Detect which cell encompasses the target text, then output its [x, y] center coordinate. 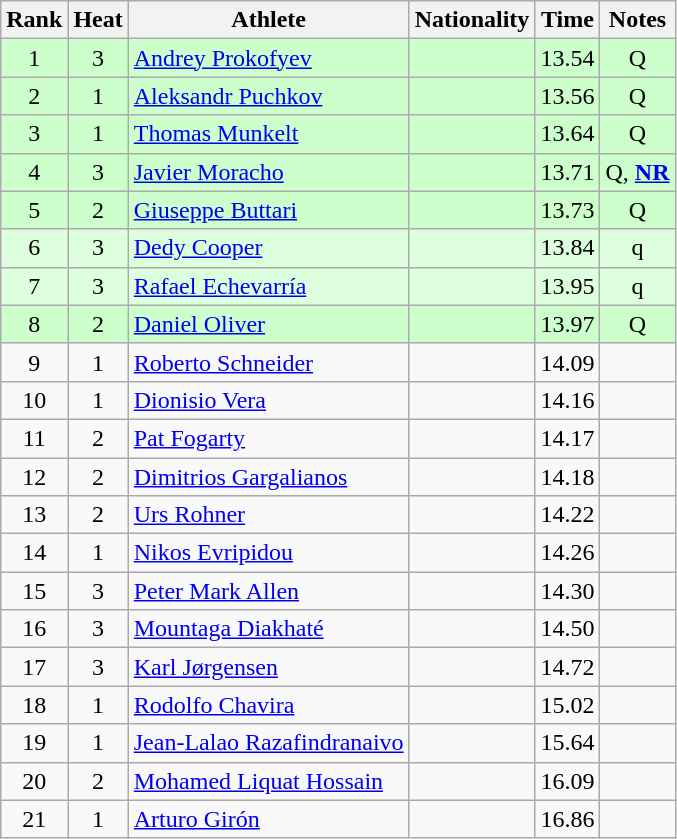
16.86 [568, 819]
8 [34, 324]
14 [34, 553]
Nationality [472, 20]
14.72 [568, 667]
14.30 [568, 591]
16.09 [568, 781]
15 [34, 591]
13.95 [568, 286]
Athlete [268, 20]
13.64 [568, 134]
5 [34, 210]
Andrey Prokofyev [268, 58]
Pat Fogarty [268, 438]
Time [568, 20]
14.17 [568, 438]
Daniel Oliver [268, 324]
Karl Jørgensen [268, 667]
Q, NR [638, 172]
Javier Moracho [268, 172]
21 [34, 819]
17 [34, 667]
13.71 [568, 172]
Mohamed Liquat Hossain [268, 781]
Dimitrios Gargalianos [268, 477]
13.84 [568, 248]
Notes [638, 20]
13.73 [568, 210]
Heat [98, 20]
Roberto Schneider [268, 362]
12 [34, 477]
Dionisio Vera [268, 400]
Arturo Girón [268, 819]
Rank [34, 20]
13.56 [568, 96]
Aleksandr Puchkov [268, 96]
Dedy Cooper [268, 248]
11 [34, 438]
7 [34, 286]
15.02 [568, 705]
14.50 [568, 629]
Mountaga Diakhaté [268, 629]
Peter Mark Allen [268, 591]
19 [34, 743]
4 [34, 172]
13.54 [568, 58]
13 [34, 515]
14.18 [568, 477]
14.22 [568, 515]
6 [34, 248]
16 [34, 629]
Rafael Echevarría [268, 286]
Jean-Lalao Razafindranaivo [268, 743]
14.26 [568, 553]
15.64 [568, 743]
Giuseppe Buttari [268, 210]
13.97 [568, 324]
18 [34, 705]
20 [34, 781]
Urs Rohner [268, 515]
10 [34, 400]
Nikos Evripidou [268, 553]
9 [34, 362]
14.16 [568, 400]
Thomas Munkelt [268, 134]
Rodolfo Chavira [268, 705]
14.09 [568, 362]
